Detect which cell encompasses the target text, then output its (x, y) center coordinate. 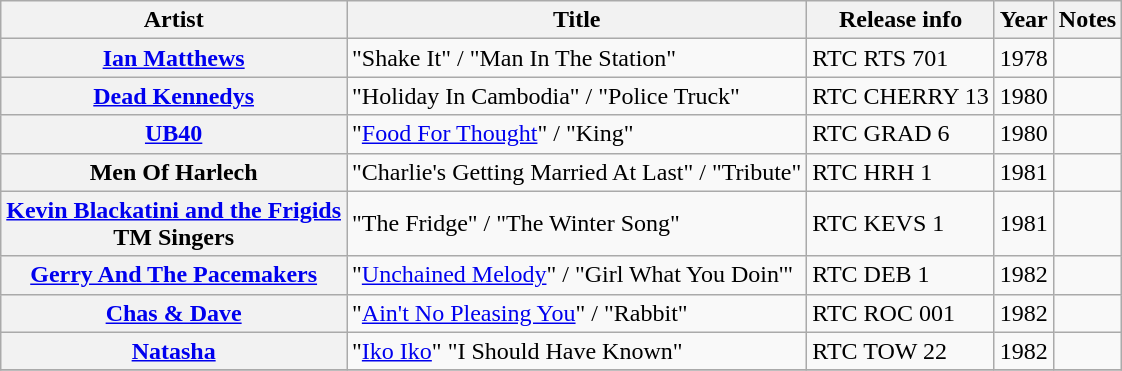
"Unchained Melody" / "Girl What You Doin'" (577, 275)
Release info (900, 20)
Dead Kennedys (174, 96)
Year (1024, 20)
"Iko Iko" "I Should Have Known" (577, 351)
"The Fridge" / "The Winter Song" (577, 224)
RTC DEB 1 (900, 275)
"Charlie's Getting Married At Last" / "Tribute" (577, 172)
Kevin Blackatini and the FrigidsTM Singers (174, 224)
RTC HRH 1 (900, 172)
Gerry And The Pacemakers (174, 275)
RTC GRAD 6 (900, 134)
RTC TOW 22 (900, 351)
Artist (174, 20)
"Holiday In Cambodia" / "Police Truck" (577, 96)
RTC ROC 001 (900, 313)
1978 (1024, 58)
"Shake It" / "Man In The Station" (577, 58)
Men Of Harlech (174, 172)
"Ain't No Pleasing You" / "Rabbit" (577, 313)
RTC RTS 701 (900, 58)
Ian Matthews (174, 58)
RTC CHERRY 13 (900, 96)
Natasha (174, 351)
Chas & Dave (174, 313)
UB40 (174, 134)
Title (577, 20)
Notes (1087, 20)
"Food For Thought" / "King" (577, 134)
RTC KEVS 1 (900, 224)
